Provide the [X, Y] coordinate of the cell's center where the given text is located.  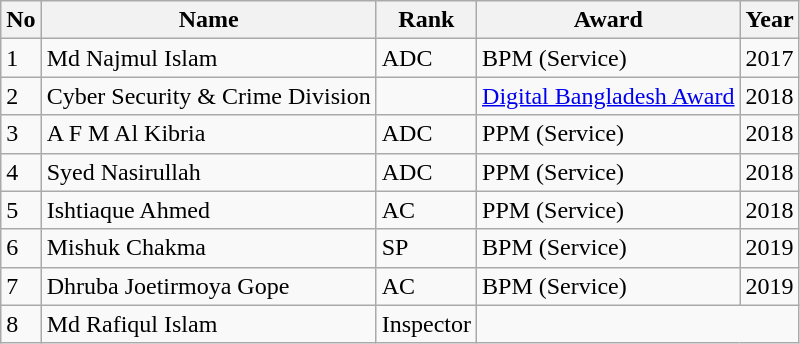
8 [21, 324]
Name [208, 20]
4 [21, 172]
No [21, 20]
A F M Al Kibria [208, 134]
Md Najmul Islam [208, 58]
Inspector [426, 324]
Md Rafiqul Islam [208, 324]
6 [21, 248]
2017 [770, 58]
Award [608, 20]
Syed Nasirullah [208, 172]
Ishtiaque Ahmed [208, 210]
Cyber Security & Crime Division [208, 96]
Rank [426, 20]
2 [21, 96]
Year [770, 20]
Mishuk Chakma [208, 248]
Dhruba Joetirmoya Gope [208, 286]
5 [21, 210]
3 [21, 134]
Digital Bangladesh Award [608, 96]
1 [21, 58]
SP [426, 248]
7 [21, 286]
